Locate the cell with the specified text and output its (X, Y) center coordinate. 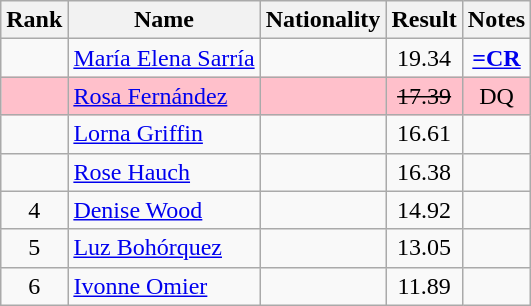
Rosa Fernández (164, 96)
Notes (496, 20)
6 (34, 286)
Nationality (323, 20)
Rank (34, 20)
Result (424, 20)
16.38 (424, 172)
Name (164, 20)
Rose Hauch (164, 172)
17.39 (424, 96)
16.61 (424, 134)
=CR (496, 58)
DQ (496, 96)
14.92 (424, 210)
Lorna Griffin (164, 134)
María Elena Sarría (164, 58)
5 (34, 248)
11.89 (424, 286)
19.34 (424, 58)
Denise Wood (164, 210)
4 (34, 210)
Ivonne Omier (164, 286)
13.05 (424, 248)
Luz Bohórquez (164, 248)
